Capture the cell that displays the provided text and extract its [x, y] central coordinate. 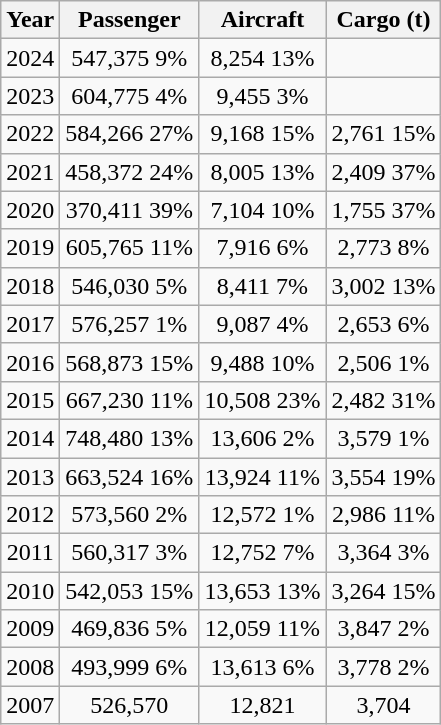
12,821 [262, 705]
604,775 4% [130, 96]
3,264 15% [384, 591]
Aircraft [262, 20]
573,560 2% [130, 515]
2012 [30, 515]
13,924 11% [262, 477]
2010 [30, 591]
9,455 3% [262, 96]
2007 [30, 705]
2024 [30, 58]
13,606 2% [262, 438]
12,752 7% [262, 553]
576,257 1% [130, 324]
3,778 2% [384, 667]
Passenger [130, 20]
13,613 6% [262, 667]
1,755 37% [384, 210]
8,005 13% [262, 172]
7,916 6% [262, 248]
3,364 3% [384, 553]
2014 [30, 438]
370,411 39% [130, 210]
9,087 4% [262, 324]
2008 [30, 667]
7,104 10% [262, 210]
2020 [30, 210]
2,986 11% [384, 515]
560,317 3% [130, 553]
3,704 [384, 705]
3,847 2% [384, 629]
2021 [30, 172]
542,053 15% [130, 591]
Cargo (t) [384, 20]
2019 [30, 248]
546,030 5% [130, 286]
568,873 15% [130, 362]
2015 [30, 400]
2016 [30, 362]
605,765 11% [130, 248]
10,508 23% [262, 400]
469,836 5% [130, 629]
526,570 [130, 705]
667,230 11% [130, 400]
3,554 19% [384, 477]
2018 [30, 286]
2,773 8% [384, 248]
2009 [30, 629]
547,375 9% [130, 58]
2,761 15% [384, 134]
2011 [30, 553]
458,372 24% [130, 172]
2,506 1% [384, 362]
2017 [30, 324]
9,168 15% [262, 134]
8,254 13% [262, 58]
2,482 31% [384, 400]
2023 [30, 96]
12,059 11% [262, 629]
8,411 7% [262, 286]
3,002 13% [384, 286]
13,653 13% [262, 591]
12,572 1% [262, 515]
2013 [30, 477]
2,409 37% [384, 172]
584,266 27% [130, 134]
2022 [30, 134]
Year [30, 20]
9,488 10% [262, 362]
2,653 6% [384, 324]
493,999 6% [130, 667]
3,579 1% [384, 438]
748,480 13% [130, 438]
663,524 16% [130, 477]
